Scan for the cell matching the given text and deliver its [x, y] coordinate at center. 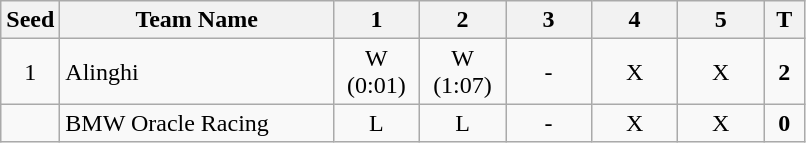
Alinghi [197, 72]
Seed [30, 20]
W (0:01) [376, 72]
3 [549, 20]
W (1:07) [462, 72]
4 [635, 20]
Team Name [197, 20]
T [784, 20]
0 [784, 123]
BMW Oracle Racing [197, 123]
5 [721, 20]
